Extract the [x, y] coordinate from the center of the cell holding the provided text.  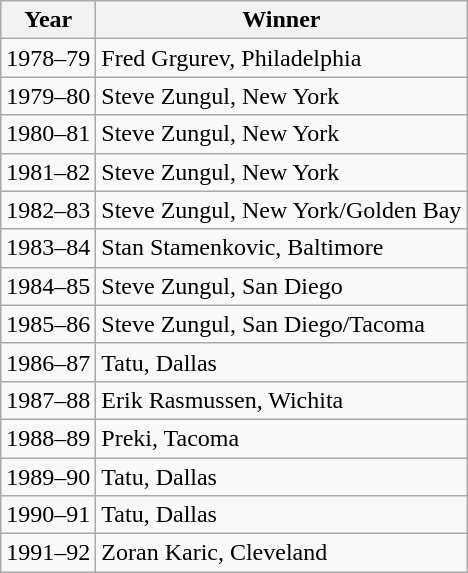
1982–83 [48, 210]
1988–89 [48, 438]
1985–86 [48, 324]
Preki, Tacoma [282, 438]
Stan Stamenkovic, Baltimore [282, 248]
Steve Zungul, San Diego [282, 286]
Winner [282, 20]
Steve Zungul, San Diego/Tacoma [282, 324]
1983–84 [48, 248]
1979–80 [48, 96]
Erik Rasmussen, Wichita [282, 400]
Year [48, 20]
1984–85 [48, 286]
1981–82 [48, 172]
1990–91 [48, 515]
1989–90 [48, 477]
Zoran Karic, Cleveland [282, 553]
Steve Zungul, New York/Golden Bay [282, 210]
1987–88 [48, 400]
1991–92 [48, 553]
Fred Grgurev, Philadelphia [282, 58]
1978–79 [48, 58]
1986–87 [48, 362]
1980–81 [48, 134]
